Identify which cell holds the provided text, then report its (X, Y) central coordinate. 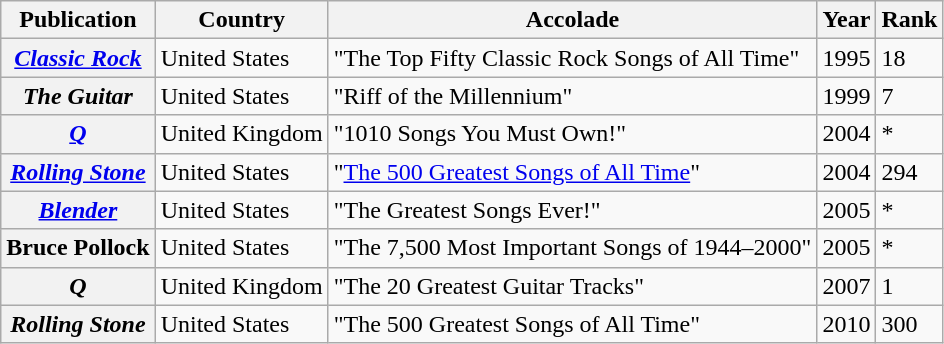
Accolade (572, 20)
Year (846, 20)
300 (910, 324)
"The 7,500 Most Important Songs of 1944–2000" (572, 248)
"The Top Fifty Classic Rock Songs of All Time" (572, 58)
"The Greatest Songs Ever!" (572, 210)
2007 (846, 286)
1999 (846, 96)
"Riff of the Millennium" (572, 96)
The Guitar (78, 96)
Publication (78, 20)
"The 20 Greatest Guitar Tracks" (572, 286)
Classic Rock (78, 58)
Rank (910, 20)
"1010 Songs You Must Own!" (572, 134)
Blender (78, 210)
18 (910, 58)
294 (910, 172)
1995 (846, 58)
Country (242, 20)
2010 (846, 324)
1 (910, 286)
7 (910, 96)
Bruce Pollock (78, 248)
